For the text-containing cell, return its midpoint in (x, y) coordinate format. 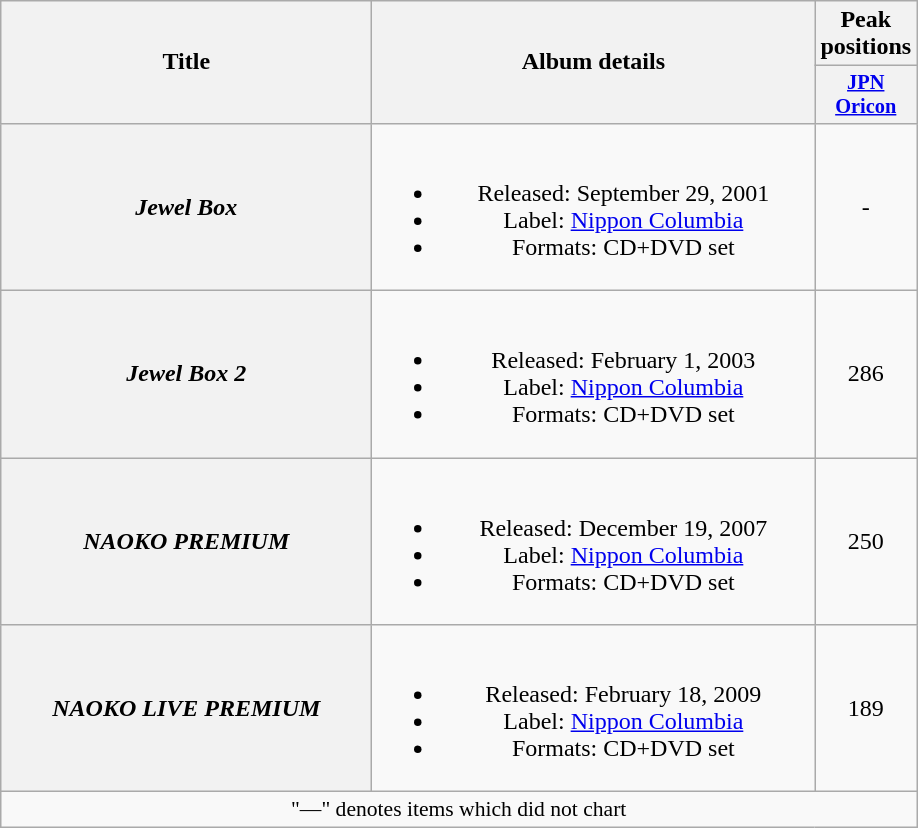
Album details (594, 62)
Jewel Box (186, 206)
Peak positions (866, 34)
"—" denotes items which did not chart (459, 810)
189 (866, 708)
- (866, 206)
Title (186, 62)
Released: February 18, 2009Label: Nippon ColumbiaFormats: CD+DVD set (594, 708)
Released: February 1, 2003Label: Nippon ColumbiaFormats: CD+DVD set (594, 374)
250 (866, 542)
Released: September 29, 2001Label: Nippon ColumbiaFormats: CD+DVD set (594, 206)
286 (866, 374)
Released: December 19, 2007Label: Nippon ColumbiaFormats: CD+DVD set (594, 542)
NAOKO PREMIUM (186, 542)
JPNOricon (866, 95)
Jewel Box 2 (186, 374)
NAOKO LIVE PREMIUM (186, 708)
